From the cell containing the given text, extract its center point as [X, Y] coordinate. 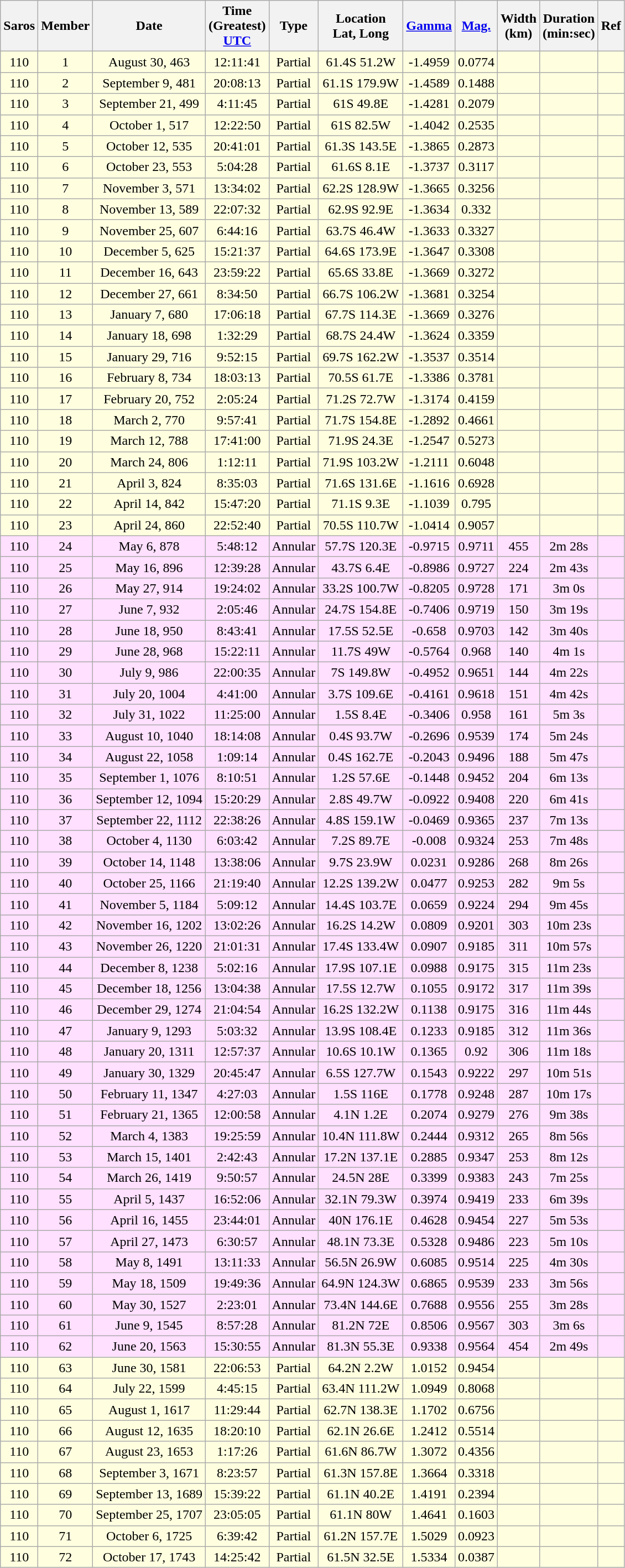
11m 44s [569, 1010]
1.1702 [429, 1410]
0.9719 [476, 609]
19 [65, 441]
0.9347 [476, 1157]
January 18, 698 [149, 336]
-1.2547 [429, 441]
4m 22s [569, 673]
10m 23s [569, 925]
0.3514 [476, 357]
6:30:57 [237, 1241]
0.4S 162.7E [361, 757]
8:34:50 [237, 294]
11m 39s [569, 989]
39 [65, 862]
14:25:42 [237, 1557]
0.4628 [429, 1220]
18 [65, 420]
57.7S 120.3E [361, 546]
30 [65, 673]
43 [65, 946]
67 [65, 1452]
2:05:46 [237, 609]
161 [519, 715]
-1.3737 [429, 167]
43.7S 6.4E [361, 567]
65 [65, 1410]
58 [65, 1262]
5m 24s [569, 736]
0.3272 [476, 272]
8m 12s [569, 1157]
20 [65, 462]
297 [519, 1073]
53 [65, 1157]
5:04:28 [237, 167]
13.9S 108.4E [361, 1031]
September 9, 481 [149, 83]
4:27:03 [237, 1094]
68.7S 24.4W [361, 336]
455 [519, 546]
61.1S 179.9W [361, 83]
9m 38s [569, 1115]
0.0387 [476, 1557]
7S 149.8W [361, 673]
6 [65, 167]
8:10:51 [237, 778]
311 [519, 946]
188 [519, 757]
19:49:36 [237, 1283]
50 [65, 1094]
September 22, 1112 [149, 820]
72 [65, 1557]
6m 41s [569, 799]
Ref [611, 26]
July 31, 1022 [149, 715]
June 30, 1581 [149, 1368]
0.3256 [476, 188]
1.2S 57.6E [361, 778]
15:39:22 [237, 1494]
0.9253 [476, 883]
0.2079 [476, 104]
February 21, 1365 [149, 1115]
61.6N 86.7W [361, 1452]
August 10, 1040 [149, 736]
August 23, 1653 [149, 1452]
227 [519, 1220]
306 [519, 1052]
-1.4281 [429, 104]
12:22:50 [237, 125]
October 12, 535 [149, 146]
November 16, 1202 [149, 925]
November 25, 607 [149, 230]
69.7S 162.2W [361, 357]
11:29:44 [237, 1410]
11m 36s [569, 1031]
44 [65, 968]
28 [65, 630]
-0.8205 [429, 588]
February 11, 1347 [149, 1094]
15:21:37 [237, 251]
0.1488 [476, 83]
-1.2892 [429, 420]
0.3276 [476, 315]
268 [519, 862]
2 [65, 83]
315 [519, 968]
-1.3647 [429, 251]
37 [65, 820]
9:50:57 [237, 1178]
2.8S 49.7W [361, 799]
December 29, 1274 [149, 1010]
October 4, 1130 [149, 841]
-1.0414 [429, 525]
0.7688 [429, 1304]
18:03:13 [237, 378]
25 [65, 567]
1:17:26 [237, 1452]
8:35:03 [237, 483]
August 22, 1058 [149, 757]
57 [65, 1241]
0.2885 [429, 1157]
December 8, 1238 [149, 968]
Duration(min:sec) [569, 26]
Width(km) [519, 26]
3m 0s [569, 588]
-0.9715 [429, 546]
65.6S 33.8E [361, 272]
January 30, 1329 [149, 1073]
12:39:28 [237, 567]
4m 1s [569, 652]
August 30, 463 [149, 62]
October 1, 517 [149, 125]
1.4641 [429, 1515]
6:44:16 [237, 230]
October 23, 553 [149, 167]
220 [519, 799]
2m 28s [569, 546]
18:14:08 [237, 736]
0.9496 [476, 757]
60 [65, 1304]
21:01:31 [237, 946]
3m 19s [569, 609]
0.5273 [476, 441]
282 [519, 883]
0.0907 [429, 946]
April 5, 1437 [149, 1199]
63 [65, 1368]
September 3, 1671 [149, 1473]
November 5, 1184 [149, 904]
0.9248 [476, 1094]
LocationLat, Long [361, 26]
265 [519, 1136]
1.5029 [429, 1536]
48 [65, 1052]
9:57:41 [237, 420]
1:09:14 [237, 757]
12.2S 139.2W [361, 883]
0.9452 [476, 778]
1:32:29 [237, 336]
0.6928 [476, 483]
56.5N 26.9W [361, 1262]
0.3327 [476, 230]
5:03:32 [237, 1031]
0.0988 [429, 968]
0.4356 [476, 1452]
64.2N 2.2W [361, 1368]
71 [65, 1536]
15 [65, 357]
October 14, 1148 [149, 862]
32 [65, 715]
17:41:00 [237, 441]
June 28, 968 [149, 652]
8 [65, 209]
16 [65, 378]
March 12, 788 [149, 441]
8:57:28 [237, 1326]
September 21, 499 [149, 104]
-1.4959 [429, 62]
32.1N 79.3W [361, 1199]
1.3664 [429, 1473]
0.4S 93.7W [361, 736]
64.6S 173.9E [361, 251]
1 [65, 62]
276 [519, 1115]
May 27, 914 [149, 588]
7m 48s [569, 841]
40 [65, 883]
-1.2111 [429, 462]
-0.4952 [429, 673]
-1.1616 [429, 483]
13:34:02 [237, 188]
1.5S 116E [361, 1094]
4 [65, 125]
71.2S 72.7W [361, 399]
71.9S 103.2W [361, 462]
0.8506 [429, 1326]
January 29, 716 [149, 357]
294 [519, 904]
237 [519, 820]
0.3359 [476, 336]
0.9703 [476, 630]
June 7, 932 [149, 609]
317 [519, 989]
61.4S 51.2W [361, 62]
13:38:06 [237, 862]
0.9365 [476, 820]
48.1N 73.3E [361, 1241]
5:48:12 [237, 546]
41 [65, 904]
0.9651 [476, 673]
3.7S 109.6E [361, 694]
September 13, 1689 [149, 1494]
5:09:12 [237, 904]
10.6S 10.1W [361, 1052]
15:20:29 [237, 799]
-0.5764 [429, 652]
0.9338 [429, 1347]
0.9727 [476, 567]
0.0659 [429, 904]
61.3S 143.5E [361, 146]
61.5N 32.5E [361, 1557]
3m 28s [569, 1304]
0.6085 [429, 1262]
81.3N 55.3E [361, 1347]
June 9, 1545 [149, 1326]
4:45:15 [237, 1389]
0.9324 [476, 841]
62.1N 26.6E [361, 1431]
21:04:54 [237, 1010]
17.4S 133.4W [361, 946]
20:45:47 [237, 1073]
142 [519, 630]
0.9172 [476, 989]
63.7S 46.4W [361, 230]
0.8068 [476, 1389]
171 [519, 588]
0.1138 [429, 1010]
17.5S 52.5E [361, 630]
140 [519, 652]
49 [65, 1073]
64 [65, 1389]
January 7, 680 [149, 315]
November 26, 1220 [149, 946]
62 [65, 1347]
17 [65, 399]
61 [65, 1326]
5m 10s [569, 1241]
17.2N 137.1E [361, 1157]
70 [65, 1515]
-0.4161 [429, 694]
15:47:20 [237, 504]
0.9618 [476, 694]
March 15, 1401 [149, 1157]
0.9711 [476, 546]
0.3974 [429, 1199]
December 27, 661 [149, 294]
22:00:35 [237, 673]
-0.658 [429, 630]
47 [65, 1031]
September 1, 1076 [149, 778]
71.6S 131.6E [361, 483]
4m 30s [569, 1262]
51 [65, 1115]
0.5514 [476, 1431]
April 16, 1455 [149, 1220]
20:41:01 [237, 146]
8m 56s [569, 1136]
Saros [19, 26]
May 30, 1527 [149, 1304]
316 [519, 1010]
20:08:13 [237, 83]
70.5S 110.7W [361, 525]
224 [519, 567]
-1.3665 [429, 188]
33.2S 100.7W [361, 588]
March 4, 1383 [149, 1136]
14.4S 103.7E [361, 904]
287 [519, 1094]
4.8S 159.1W [361, 820]
33 [65, 736]
December 5, 625 [149, 251]
September 25, 1707 [149, 1515]
16.2S 14.2W [361, 925]
7.2S 89.7E [361, 841]
16:52:06 [237, 1199]
151 [519, 694]
0.6865 [429, 1283]
3m 56s [569, 1283]
21 [65, 483]
29 [65, 652]
12:57:37 [237, 1052]
1.0152 [429, 1368]
22:07:32 [237, 209]
4.1N 1.2E [361, 1115]
0.92 [476, 1052]
12:00:58 [237, 1115]
38 [65, 841]
71.7S 154.8E [361, 420]
0.9224 [476, 904]
0.3399 [429, 1178]
0.9419 [476, 1199]
68 [65, 1473]
0.1778 [429, 1094]
-1.4589 [429, 83]
0.9057 [476, 525]
May 6, 878 [149, 546]
225 [519, 1262]
13:04:38 [237, 989]
5:02:16 [237, 968]
150 [519, 609]
0.3781 [476, 378]
6m 39s [569, 1199]
63.4N 111.2W [361, 1389]
Date [149, 26]
73.4N 144.6E [361, 1304]
62.7N 138.3E [361, 1410]
-0.008 [429, 841]
2:05:24 [237, 399]
0.1543 [429, 1073]
0.0923 [476, 1536]
46 [65, 1010]
13:02:26 [237, 925]
-0.8986 [429, 567]
0.4159 [476, 399]
0.9201 [476, 925]
-1.3386 [429, 378]
December 18, 1256 [149, 989]
5m 53s [569, 1220]
18:20:10 [237, 1431]
0.0774 [476, 62]
-1.3174 [429, 399]
8m 26s [569, 862]
10.4N 111.8W [361, 1136]
15:30:55 [237, 1347]
36 [65, 799]
312 [519, 1031]
April 27, 1473 [149, 1241]
2m 49s [569, 1347]
Type [294, 26]
144 [519, 673]
7 [65, 188]
0.0477 [429, 883]
35 [65, 778]
22:38:26 [237, 820]
5m 47s [569, 757]
0.9279 [476, 1115]
62.9S 92.9E [361, 209]
1.5334 [429, 1557]
September 12, 1094 [149, 799]
14 [65, 336]
56 [65, 1220]
71.1S 9.3E [361, 504]
-0.3406 [429, 715]
27 [65, 609]
59 [65, 1283]
0.6048 [476, 462]
0.9514 [476, 1262]
13 [65, 315]
70.5S 61.7E [361, 378]
6m 13s [569, 778]
3m 40s [569, 630]
-0.2043 [429, 757]
0.3254 [476, 294]
0.2394 [476, 1494]
0.1055 [429, 989]
0.1365 [429, 1052]
7m 13s [569, 820]
0.3318 [476, 1473]
17.9S 107.1E [361, 968]
January 9, 1293 [149, 1031]
8:43:41 [237, 630]
11:25:00 [237, 715]
March 2, 770 [149, 420]
July 20, 1004 [149, 694]
45 [65, 989]
-1.3865 [429, 146]
0.3308 [476, 251]
22:52:40 [237, 525]
Member [65, 26]
July 22, 1599 [149, 1389]
9 [65, 230]
January 20, 1311 [149, 1052]
22:06:53 [237, 1368]
-0.0469 [429, 820]
-0.0922 [429, 799]
April 24, 860 [149, 525]
13:11:33 [237, 1262]
40N 176.1E [361, 1220]
June 18, 950 [149, 630]
24.7S 154.8E [361, 609]
7m 25s [569, 1178]
October 6, 1725 [149, 1536]
February 8, 734 [149, 378]
23:05:05 [237, 1515]
-1.3624 [429, 336]
1:12:11 [237, 462]
0.9486 [476, 1241]
1.0949 [429, 1389]
December 16, 643 [149, 272]
11 [65, 272]
23:59:22 [237, 272]
0.9312 [476, 1136]
0.0809 [429, 925]
174 [519, 736]
0.9564 [476, 1347]
66 [65, 1431]
21:19:40 [237, 883]
9m 5s [569, 883]
64.9N 124.3W [361, 1283]
62.2S 128.9W [361, 188]
0.5328 [429, 1241]
May 8, 1491 [149, 1262]
-1.3681 [429, 294]
61.1N 40.2E [361, 1494]
April 14, 842 [149, 504]
May 18, 1509 [149, 1283]
-0.2696 [429, 736]
0.2873 [476, 146]
0.795 [476, 504]
3m 6s [569, 1326]
11.7S 49W [361, 652]
255 [519, 1304]
August 12, 1635 [149, 1431]
0.9556 [476, 1304]
223 [519, 1241]
4:41:00 [237, 694]
42 [65, 925]
0.0231 [429, 862]
March 26, 1419 [149, 1178]
22 [65, 504]
61S 49.8E [361, 104]
61.3N 157.8E [361, 1473]
May 16, 896 [149, 567]
66.7S 106.2W [361, 294]
61.1N 80W [361, 1515]
71.9S 24.3E [361, 441]
69 [65, 1494]
0.9567 [476, 1326]
0.4661 [476, 420]
-1.1039 [429, 504]
9:52:15 [237, 357]
2:42:43 [237, 1157]
1.3072 [429, 1452]
67.7S 114.3E [361, 315]
0.2074 [429, 1115]
November 3, 571 [149, 188]
19:25:59 [237, 1136]
454 [519, 1347]
-1.3633 [429, 230]
November 13, 589 [149, 209]
July 9, 986 [149, 673]
3 [65, 104]
4m 42s [569, 694]
0.9286 [476, 862]
0.2444 [429, 1136]
5m 3s [569, 715]
55 [65, 1199]
10m 57s [569, 946]
17:06:18 [237, 315]
6:03:42 [237, 841]
31 [65, 694]
204 [519, 778]
0.6756 [476, 1410]
23:44:01 [237, 1220]
0.958 [476, 715]
0.9728 [476, 588]
61.2N 157.7E [361, 1536]
February 20, 752 [149, 399]
0.9383 [476, 1178]
16.2S 132.2W [361, 1010]
0.968 [476, 652]
12 [65, 294]
August 1, 1617 [149, 1410]
October 17, 1743 [149, 1557]
Gamma [429, 26]
Time(Greatest)UTC [237, 26]
11m 23s [569, 968]
-1.3537 [429, 357]
0.2535 [476, 125]
10m 17s [569, 1094]
0.332 [476, 209]
9.7S 23.9W [361, 862]
23 [65, 525]
81.2N 72E [361, 1326]
10m 51s [569, 1073]
24.5N 28E [361, 1178]
26 [65, 588]
4:11:45 [237, 104]
52 [65, 1136]
1.5S 8.4E [361, 715]
-1.3634 [429, 209]
Mag. [476, 26]
17.5S 12.7W [361, 989]
April 3, 824 [149, 483]
March 24, 806 [149, 462]
0.3117 [476, 167]
2:23:01 [237, 1304]
0.9222 [476, 1073]
2m 43s [569, 567]
61.6S 8.1E [361, 167]
19:24:02 [237, 588]
12:11:41 [237, 62]
6:39:42 [237, 1536]
-0.7406 [429, 609]
54 [65, 1178]
9m 45s [569, 904]
October 25, 1166 [149, 883]
15:22:11 [237, 652]
24 [65, 546]
0.9408 [476, 799]
0.1603 [476, 1515]
10 [65, 251]
61S 82.5W [361, 125]
5 [65, 146]
0.1233 [429, 1031]
-0.1448 [429, 778]
243 [519, 1178]
-1.4042 [429, 125]
11m 18s [569, 1052]
1.2412 [429, 1431]
34 [65, 757]
6.5S 127.7W [361, 1073]
1.4191 [429, 1494]
June 20, 1563 [149, 1347]
8:23:57 [237, 1473]
